Extract the (X, Y) coordinate from the center of the cell holding the provided text.  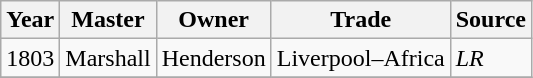
Year (30, 20)
Henderson (214, 58)
Marshall (108, 58)
LR (490, 58)
Liverpool–Africa (360, 58)
Source (490, 20)
Owner (214, 20)
1803 (30, 58)
Trade (360, 20)
Master (108, 20)
